Determine the [X, Y] coordinate at the center of the cell enclosing the given text.  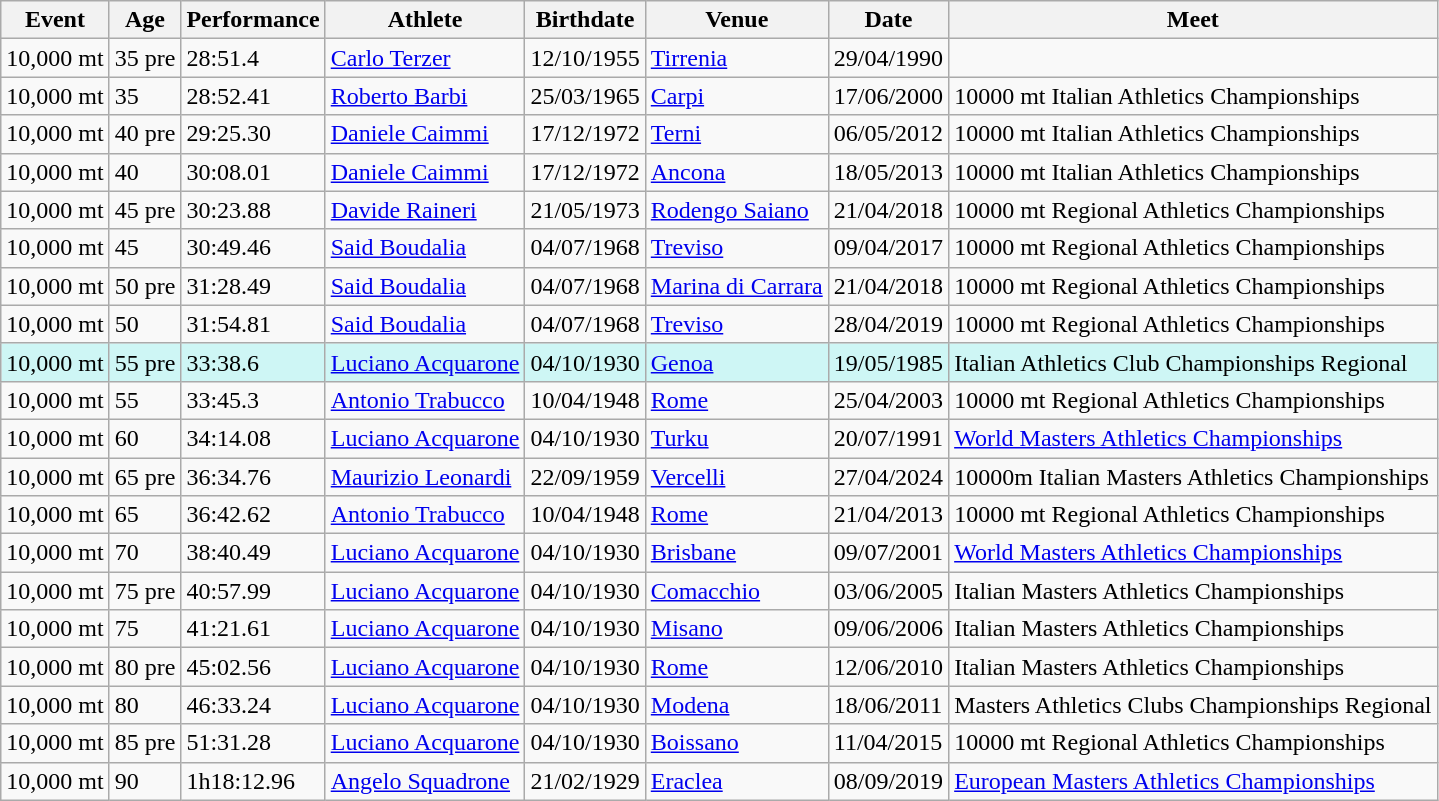
33:45.3 [253, 400]
11/04/2015 [888, 743]
08/09/2019 [888, 781]
30:23.88 [253, 210]
20/07/1991 [888, 438]
10000m Italian Masters Athletics Championships [1193, 477]
12/10/1955 [585, 58]
28/04/2019 [888, 324]
Rodengo Saiano [736, 210]
38:40.49 [253, 553]
50 [145, 324]
33:38.6 [253, 362]
European Masters Athletics Championships [1193, 781]
28:52.41 [253, 96]
45:02.56 [253, 667]
35 pre [145, 58]
90 [145, 781]
25/04/2003 [888, 400]
85 pre [145, 743]
Maurizio Leonardi [425, 477]
Comacchio [736, 591]
Genoa [736, 362]
Athlete [425, 20]
18/05/2013 [888, 172]
21/02/1929 [585, 781]
12/06/2010 [888, 667]
30:08.01 [253, 172]
80 pre [145, 667]
40:57.99 [253, 591]
Date [888, 20]
50 pre [145, 286]
21/05/1973 [585, 210]
51:31.28 [253, 743]
1h18:12.96 [253, 781]
29:25.30 [253, 134]
40 [145, 172]
Angelo Squadrone [425, 781]
70 [145, 553]
Davide Raineri [425, 210]
65 pre [145, 477]
09/04/2017 [888, 248]
35 [145, 96]
19/05/1985 [888, 362]
Roberto Barbi [425, 96]
41:21.61 [253, 629]
21/04/2013 [888, 515]
36:42.62 [253, 515]
31:28.49 [253, 286]
Event [55, 20]
17/06/2000 [888, 96]
65 [145, 515]
25/03/1965 [585, 96]
Misano [736, 629]
Birthdate [585, 20]
Brisbane [736, 553]
Turku [736, 438]
28:51.4 [253, 58]
55 [145, 400]
45 pre [145, 210]
Eraclea [736, 781]
Modena [736, 705]
Vercelli [736, 477]
Marina di Carrara [736, 286]
Carpi [736, 96]
45 [145, 248]
Venue [736, 20]
06/05/2012 [888, 134]
Tirrenia [736, 58]
Ancona [736, 172]
46:33.24 [253, 705]
60 [145, 438]
03/06/2005 [888, 591]
Terni [736, 134]
Meet [1193, 20]
Italian Athletics Club Championships Regional [1193, 362]
75 [145, 629]
Age [145, 20]
22/09/1959 [585, 477]
40 pre [145, 134]
55 pre [145, 362]
80 [145, 705]
30:49.46 [253, 248]
Carlo Terzer [425, 58]
18/06/2011 [888, 705]
09/06/2006 [888, 629]
Masters Athletics Clubs Championships Regional [1193, 705]
75 pre [145, 591]
Boissano [736, 743]
34:14.08 [253, 438]
36:34.76 [253, 477]
09/07/2001 [888, 553]
27/04/2024 [888, 477]
31:54.81 [253, 324]
Performance [253, 20]
29/04/1990 [888, 58]
